Identify which cell holds the provided text, then report its (x, y) central coordinate. 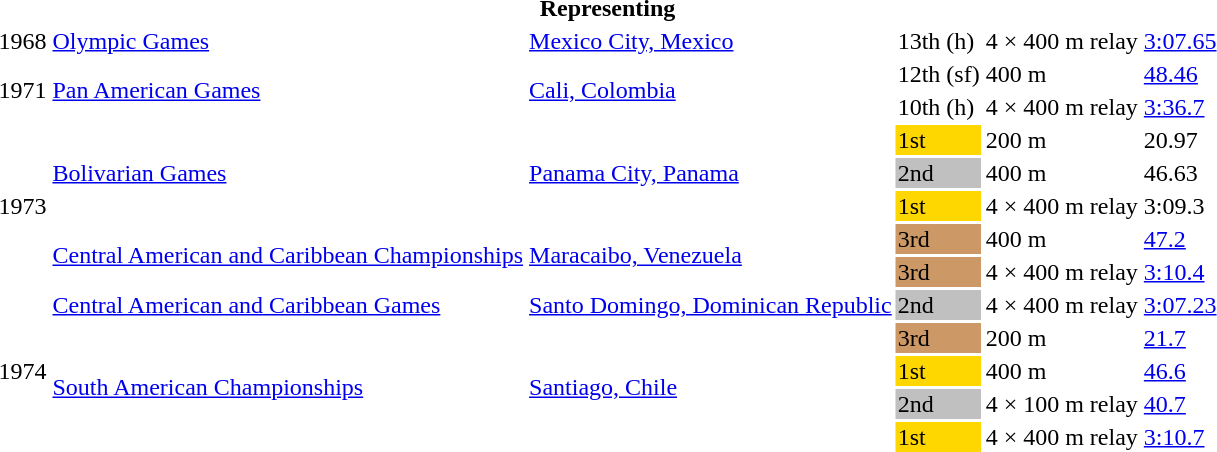
Santo Domingo, Dominican Republic (711, 305)
Mexico City, Mexico (711, 41)
Olympic Games (288, 41)
Santiago, Chile (711, 388)
13th (h) (938, 41)
Central American and Caribbean Championships (288, 256)
South American Championships (288, 388)
12th (sf) (938, 74)
Central American and Caribbean Games (288, 305)
Cali, Colombia (711, 90)
Pan American Games (288, 90)
Bolivarian Games (288, 173)
4 × 100 m relay (1062, 404)
Maracaibo, Venezuela (711, 256)
10th (h) (938, 107)
Panama City, Panama (711, 173)
